Search for the cell housing the specified text and yield its [x, y] center coordinate. 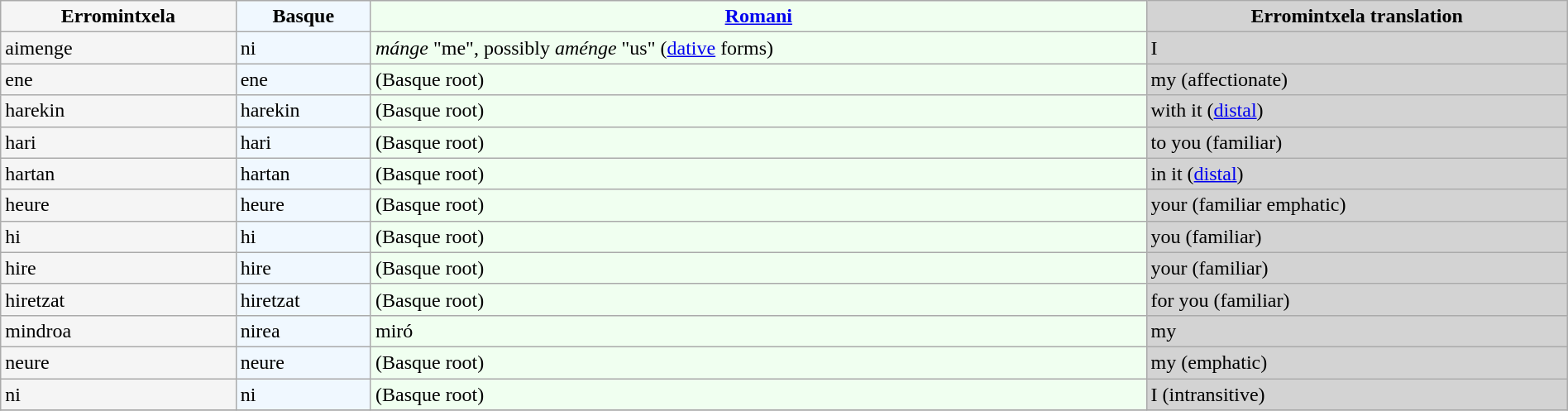
your (familiar) [1356, 268]
in it (distal) [1356, 174]
miró [758, 331]
Erromintxela [118, 17]
my [1356, 331]
your (familiar emphatic) [1356, 205]
I (intransitive) [1356, 394]
my (emphatic) [1356, 362]
nirea [303, 331]
to you (familiar) [1356, 142]
with it (distal) [1356, 111]
my (affectionate) [1356, 79]
Erromintxela translation [1356, 17]
aimenge [118, 48]
I [1356, 48]
Romani [758, 17]
for you (familiar) [1356, 299]
mánge "me", possibly aménge "us" (dative forms) [758, 48]
mindroa [118, 331]
you (familiar) [1356, 237]
Basque [303, 17]
